Locate the cell with the specified text and output its [X, Y] center coordinate. 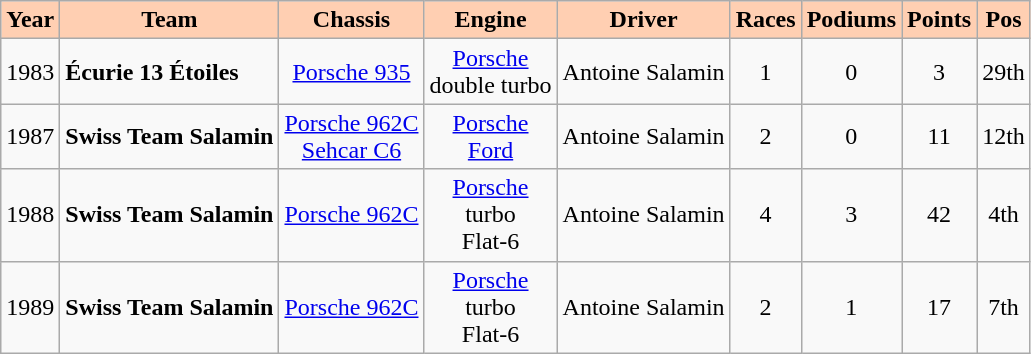
1988 [30, 215]
1983 [30, 72]
11 [940, 136]
Podiums [851, 20]
Points [940, 20]
Chassis [352, 20]
Races [766, 20]
42 [940, 215]
17 [940, 307]
Porschedouble turbo [490, 72]
Engine [490, 20]
29th [1004, 72]
Écurie 13 Étoiles [170, 72]
4 [766, 215]
12th [1004, 136]
1989 [30, 307]
7th [1004, 307]
Driver [644, 20]
Year [30, 20]
1987 [30, 136]
4th [1004, 215]
Porsche 935 [352, 72]
Porsche 962CSehcar C6 [352, 136]
Team [170, 20]
PorscheFord [490, 136]
Pos [1004, 20]
